Return the (X, Y) coordinate for the center point of the cell that contains the specified text.  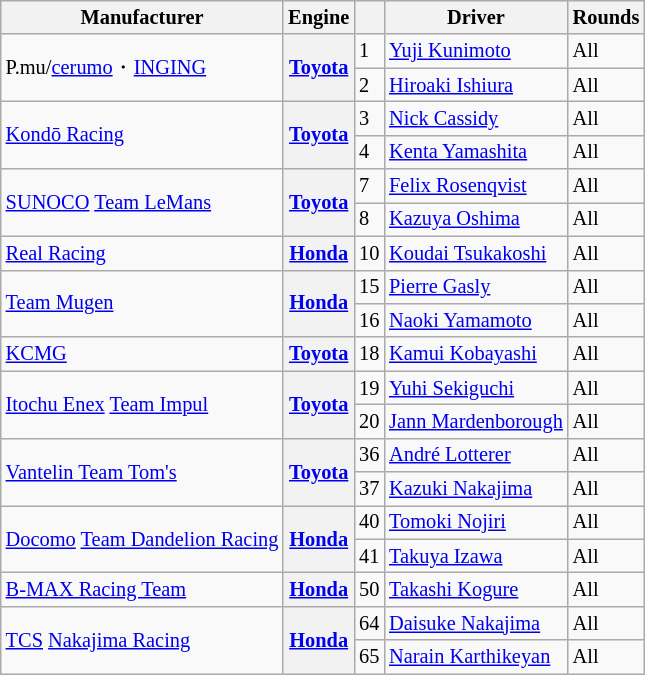
Itochu Enex Team Impul (142, 404)
10 (369, 253)
SUNOCO Team LeMans (142, 202)
Yuji Kunimoto (476, 51)
64 (369, 623)
André Lotterer (476, 455)
Rounds (606, 17)
65 (369, 657)
Team Mugen (142, 304)
16 (369, 320)
KCMG (142, 354)
Daisuke Nakajima (476, 623)
Driver (476, 17)
Vantelin Team Tom's (142, 472)
Manufacturer (142, 17)
Pierre Gasly (476, 287)
TCS Nakajima Racing (142, 640)
Naoki Yamamoto (476, 320)
4 (369, 152)
2 (369, 85)
8 (369, 219)
Kazuki Nakajima (476, 489)
Takashi Kogure (476, 589)
B-MAX Racing Team (142, 589)
40 (369, 522)
Real Racing (142, 253)
41 (369, 556)
Hiroaki Ishiura (476, 85)
3 (369, 118)
Kazuya Oshima (476, 219)
Kenta Yamashita (476, 152)
Docomo Team Dandelion Racing (142, 538)
18 (369, 354)
20 (369, 421)
P.mu/cerumo・INGING (142, 68)
Narain Karthikeyan (476, 657)
Felix Rosenqvist (476, 186)
50 (369, 589)
Engine (318, 17)
37 (369, 489)
1 (369, 51)
Nick Cassidy (476, 118)
Kondō Racing (142, 134)
Takuya Izawa (476, 556)
19 (369, 388)
Koudai Tsukakoshi (476, 253)
Yuhi Sekiguchi (476, 388)
36 (369, 455)
15 (369, 287)
Jann Mardenborough (476, 421)
7 (369, 186)
Kamui Kobayashi (476, 354)
Tomoki Nojiri (476, 522)
